Locate the cell with the specified text and output its [x, y] center coordinate. 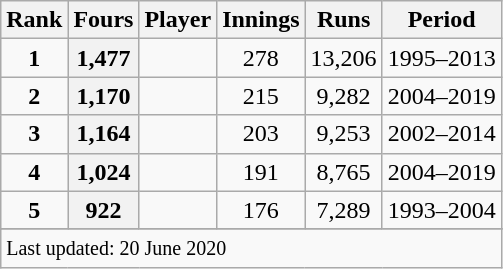
3 [34, 134]
176 [261, 210]
1 [34, 58]
13,206 [344, 58]
Player [178, 20]
Period [442, 20]
5 [34, 210]
Innings [261, 20]
278 [261, 58]
8,765 [344, 172]
2002–2014 [442, 134]
Rank [34, 20]
2 [34, 96]
1995–2013 [442, 58]
1,164 [104, 134]
4 [34, 172]
203 [261, 134]
191 [261, 172]
215 [261, 96]
9,253 [344, 134]
1993–2004 [442, 210]
1,024 [104, 172]
9,282 [344, 96]
922 [104, 210]
Runs [344, 20]
Last updated: 20 June 2020 [251, 248]
Fours [104, 20]
7,289 [344, 210]
1,170 [104, 96]
1,477 [104, 58]
